Pinpoint the cell where the given text exists, returning its (X, Y) midpoint coordinate. 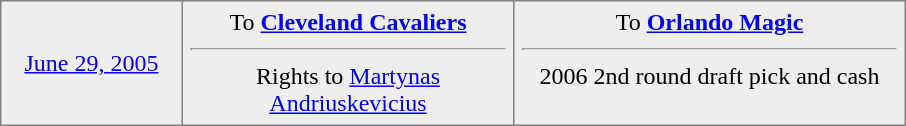
June 29, 2005 (92, 63)
To Cleveland Cavaliers Rights to Martynas Andriuskevicius (348, 63)
To Orlando Magic 2006 2nd round draft pick and cash (710, 63)
